Extract the [X, Y] coordinate from the center of the cell holding the provided text.  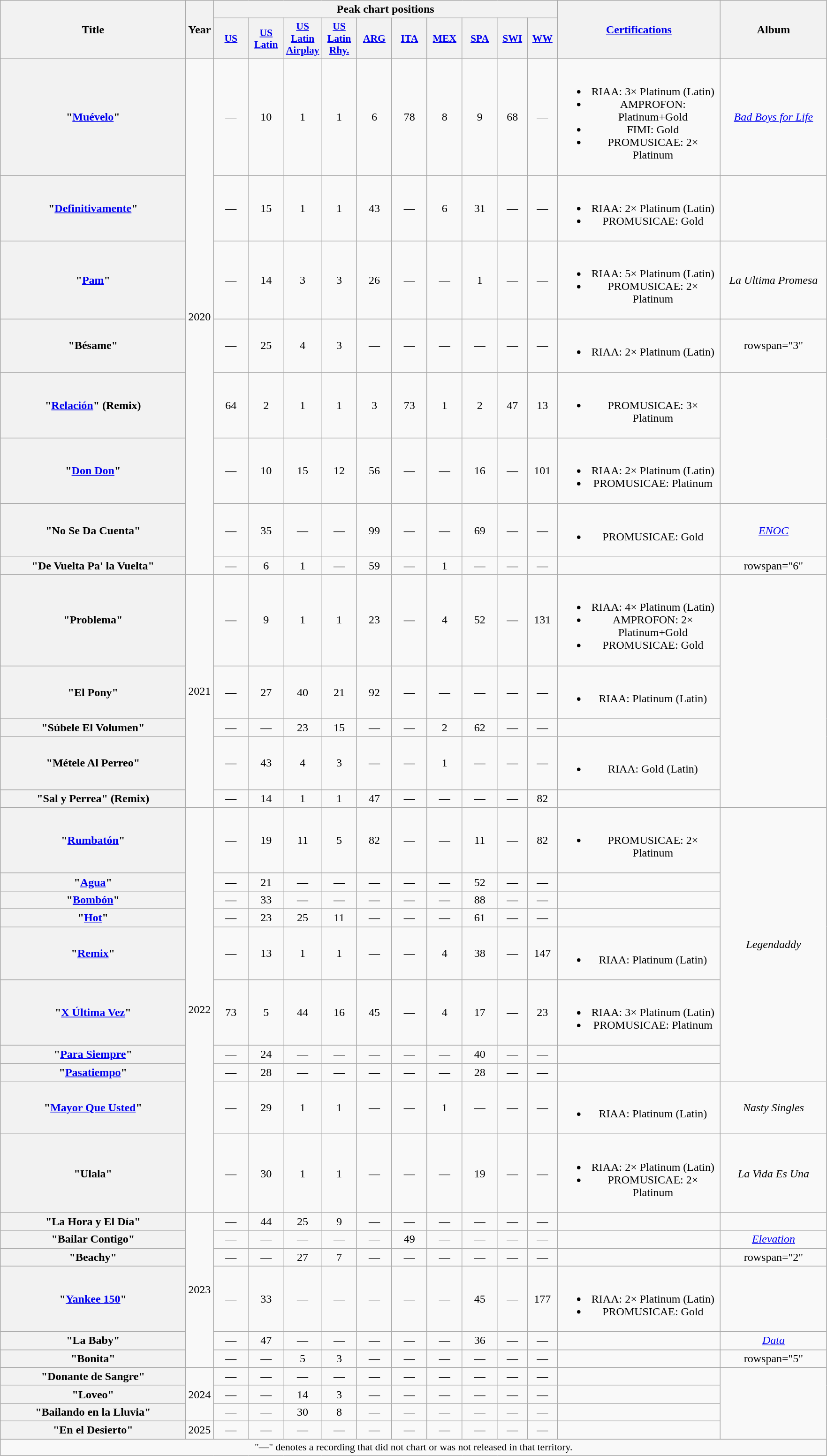
"La Hora y El Día" [93, 1221]
"Bailar Contigo" [93, 1239]
"No Se Da Cuenta" [93, 530]
WW [542, 38]
Legendaddy [773, 944]
"Pasatiempo" [93, 1072]
rowspan="3" [773, 346]
26 [374, 281]
La Vida Es Una [773, 1174]
"Bésame" [93, 346]
"Muévelo" [93, 117]
61 [479, 918]
RIAA: 2× Platinum (Latin)PROMUSICAE: Platinum [639, 471]
rowspan="5" [773, 1358]
101 [542, 471]
USLatin [266, 38]
"Para Siempre" [93, 1054]
Certifications [639, 30]
2024 [200, 1394]
"Bombón" [93, 900]
ENOC [773, 530]
"El Pony" [93, 692]
PROMUSICAE: Gold [639, 530]
"Rumbatón" [93, 840]
SPA [479, 38]
"Beachy" [93, 1257]
68 [512, 117]
ARG [374, 38]
RIAA: 2× Platinum (Latin) [639, 346]
RIAA: Gold (Latin) [639, 763]
2020 [200, 317]
"X Última Vez" [93, 1013]
PROMUSICAE: 3× Platinum [639, 405]
"Don Don" [93, 471]
"Bonita" [93, 1358]
36 [479, 1341]
24 [266, 1054]
"Métele Al Perreo" [93, 763]
PROMUSICAE: 2× Platinum [639, 840]
"Agua" [93, 882]
RIAA: 2× Platinum (Latin)PROMUSICAE: 2× Platinum [639, 1174]
"Yankee 150" [93, 1299]
"—" denotes a recording that did not chart or was not released in that territory. [414, 1448]
69 [479, 530]
"Ulala" [93, 1174]
99 [374, 530]
31 [479, 208]
USLatinAirplay [303, 38]
MEX [445, 38]
"Remix" [93, 953]
64 [231, 405]
Peak chart positions [386, 9]
17 [479, 1013]
"Hot" [93, 918]
"Donante de Sangre" [93, 1376]
62 [479, 728]
Title [93, 30]
35 [266, 530]
RIAA: 3× Platinum (Latin)AMPROFON: Platinum+GoldFIMI: GoldPROMUSICAE: 2× Platinum [639, 117]
rowspan="6" [773, 566]
29 [266, 1108]
12 [340, 471]
147 [542, 953]
56 [374, 471]
"Loveo" [93, 1394]
78 [409, 117]
Year [200, 30]
"Problema" [93, 620]
"En el Desierto" [93, 1430]
2025 [200, 1430]
59 [374, 566]
"La Baby" [93, 1341]
92 [374, 692]
US [231, 38]
88 [479, 900]
38 [479, 953]
Data [773, 1341]
2023 [200, 1290]
rowspan="2" [773, 1257]
"Relación" (Remix) [93, 405]
131 [542, 620]
La Ultima Promesa [773, 281]
Bad Boys for Life [773, 117]
2021 [200, 691]
"Súbele El Volumen" [93, 728]
Elevation [773, 1239]
RIAA: 5× Platinum (Latin)PROMUSICAE: 2× Platinum [639, 281]
RIAA: 3× Platinum (Latin)PROMUSICAE: Platinum [639, 1013]
177 [542, 1299]
USLatinRhy. [340, 38]
SWI [512, 38]
"Mayor Que Usted" [93, 1108]
"Sal y Perrea" (Remix) [93, 798]
7 [340, 1257]
2022 [200, 1010]
RIAA: 4× Platinum (Latin)AMPROFON: 2× Platinum+GoldPROMUSICAE: Gold [639, 620]
"De Vuelta Pa' la Vuelta" [93, 566]
49 [409, 1239]
"Definitivamente" [93, 208]
"Bailando en la Lluvia" [93, 1412]
Album [773, 30]
ITA [409, 38]
"Pam" [93, 281]
Nasty Singles [773, 1108]
